Capture the cell that displays the provided text and extract its (X, Y) central coordinate. 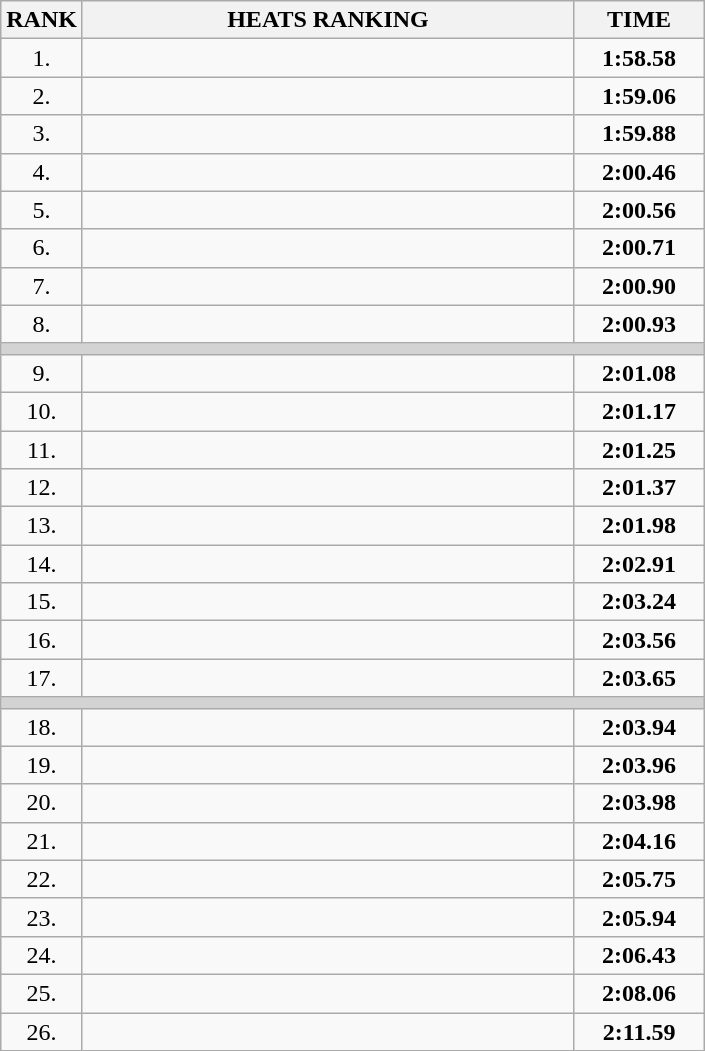
10. (42, 411)
17. (42, 678)
13. (42, 526)
22. (42, 879)
2:05.75 (640, 879)
2:01.25 (640, 449)
23. (42, 917)
19. (42, 765)
11. (42, 449)
2:02.91 (640, 564)
2:03.96 (640, 765)
2:00.46 (640, 172)
26. (42, 1031)
7. (42, 286)
3. (42, 134)
2:11.59 (640, 1031)
2:05.94 (640, 917)
18. (42, 727)
2:01.17 (640, 411)
6. (42, 248)
1:59.88 (640, 134)
2:00.71 (640, 248)
2:00.56 (640, 210)
2:08.06 (640, 993)
RANK (42, 20)
TIME (640, 20)
4. (42, 172)
2:01.98 (640, 526)
2:03.24 (640, 602)
5. (42, 210)
9. (42, 373)
2:01.08 (640, 373)
1:58.58 (640, 58)
12. (42, 488)
2:00.93 (640, 324)
21. (42, 841)
1. (42, 58)
2:03.98 (640, 803)
24. (42, 955)
2:04.16 (640, 841)
2:03.65 (640, 678)
14. (42, 564)
2:01.37 (640, 488)
2:03.94 (640, 727)
2:03.56 (640, 640)
8. (42, 324)
16. (42, 640)
20. (42, 803)
2:00.90 (640, 286)
25. (42, 993)
HEATS RANKING (328, 20)
1:59.06 (640, 96)
2:06.43 (640, 955)
15. (42, 602)
2. (42, 96)
